Find where the given text appears and provide that cell's center as [x, y] coordinate. 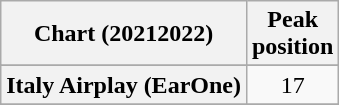
Italy Airplay (EarOne) [124, 85]
Peakposition [292, 34]
17 [292, 85]
Chart (20212022) [124, 34]
